Locate the cell with the specified text and output its [x, y] center coordinate. 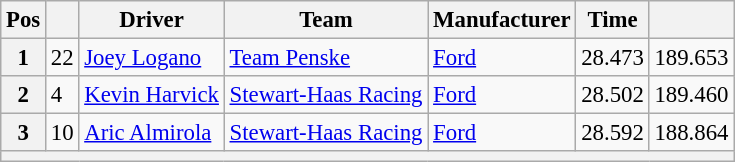
Time [612, 20]
Manufacturer [502, 20]
28.592 [612, 133]
2 [24, 95]
189.653 [692, 58]
Aric Almirola [152, 133]
Team [326, 20]
188.864 [692, 133]
28.502 [612, 95]
4 [62, 95]
1 [24, 58]
Team Penske [326, 58]
22 [62, 58]
3 [24, 133]
Driver [152, 20]
Pos [24, 20]
10 [62, 133]
Joey Logano [152, 58]
Kevin Harvick [152, 95]
28.473 [612, 58]
189.460 [692, 95]
